Pinpoint the cell where the given text exists, returning its [X, Y] midpoint coordinate. 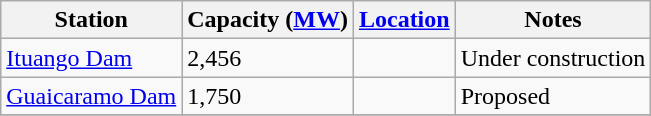
Proposed [553, 96]
2,456 [268, 58]
Station [92, 20]
Under construction [553, 58]
1,750 [268, 96]
Location [404, 20]
Capacity (MW) [268, 20]
Notes [553, 20]
Guaicaramo Dam [92, 96]
Ituango Dam [92, 58]
